Detect which cell encompasses the target text, then output its (X, Y) center coordinate. 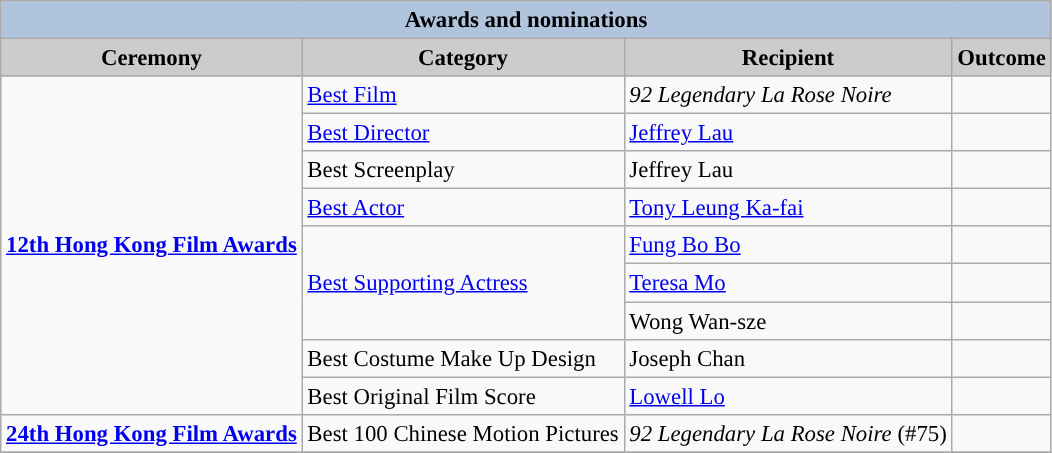
Awards and nominations (526, 20)
Ceremony (152, 58)
Teresa Mo (788, 283)
Best Screenplay (463, 170)
24th Hong Kong Film Awards (152, 433)
Category (463, 58)
Best Director (463, 133)
Best Film (463, 95)
Joseph Chan (788, 358)
Wong Wan-sze (788, 321)
Best Supporting Actress (463, 282)
Recipient (788, 58)
Lowell Lo (788, 396)
Best 100 Chinese Motion Pictures (463, 433)
Best Original Film Score (463, 396)
92 Legendary La Rose Noire (#75) (788, 433)
92 Legendary La Rose Noire (788, 95)
Fung Bo Bo (788, 245)
Tony Leung Ka-fai (788, 208)
Best Actor (463, 208)
Outcome (1002, 58)
Best Costume Make Up Design (463, 358)
12th Hong Kong Film Awards (152, 245)
